Capture the cell that displays the provided text and extract its [X, Y] central coordinate. 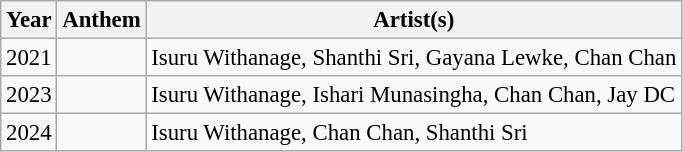
Anthem [102, 20]
Isuru Withanage, Shanthi Sri, Gayana Lewke, Chan Chan [414, 58]
Artist(s) [414, 20]
Isuru Withanage, Ishari Munasingha, Chan Chan, Jay DC [414, 95]
2023 [29, 95]
2021 [29, 58]
2024 [29, 133]
Year [29, 20]
Isuru Withanage, Chan Chan, Shanthi Sri [414, 133]
